Search for the cell housing the specified text and yield its [X, Y] center coordinate. 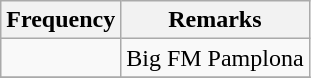
Remarks [215, 20]
Big FM Pamplona [215, 58]
Frequency [61, 20]
